Locate the cell with the specified text and output its [x, y] center coordinate. 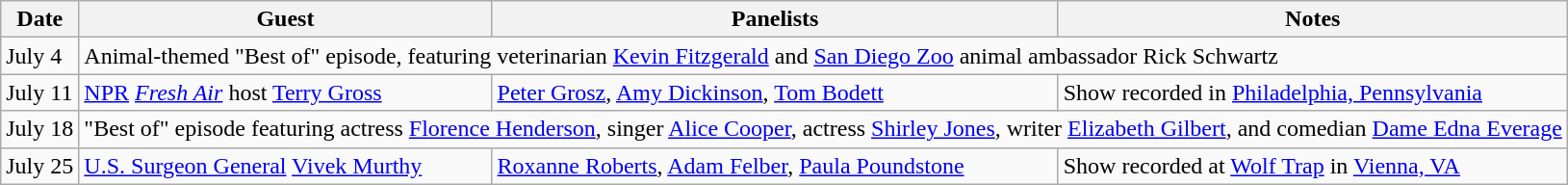
U.S. Surgeon General Vivek Murthy [285, 166]
Panelists [775, 19]
Date [40, 19]
Show recorded in Philadelphia, Pennsylvania [1313, 92]
Notes [1313, 19]
Show recorded at Wolf Trap in Vienna, VA [1313, 166]
July 18 [40, 129]
Peter Grosz, Amy Dickinson, Tom Bodett [775, 92]
NPR Fresh Air host Terry Gross [285, 92]
Roxanne Roberts, Adam Felber, Paula Poundstone [775, 166]
Animal-themed "Best of" episode, featuring veterinarian Kevin Fitzgerald and San Diego Zoo animal ambassador Rick Schwartz [824, 56]
Guest [285, 19]
July 11 [40, 92]
July 25 [40, 166]
July 4 [40, 56]
